Detect which cell encompasses the target text, then output its (X, Y) center coordinate. 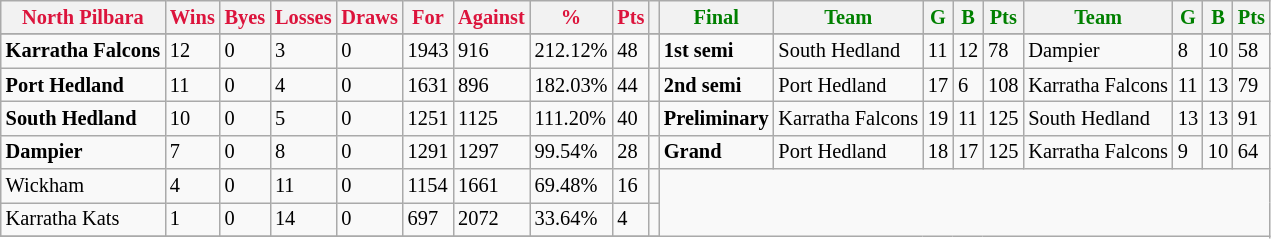
1st semi (716, 51)
Losses (303, 17)
896 (492, 85)
2nd semi (716, 85)
212.12% (572, 51)
1291 (428, 152)
108 (1003, 85)
1661 (492, 186)
916 (492, 51)
48 (630, 51)
78 (1003, 51)
19 (938, 118)
5 (303, 118)
40 (630, 118)
182.03% (572, 85)
Against (492, 17)
16 (630, 186)
9 (1188, 152)
44 (630, 85)
Draws (369, 17)
99.54% (572, 152)
1943 (428, 51)
For (428, 17)
Preliminary (716, 118)
91 (1252, 118)
58 (1252, 51)
North Pilbara (83, 17)
14 (303, 219)
2072 (492, 219)
Wickham (83, 186)
64 (1252, 152)
33.64% (572, 219)
Byes (245, 17)
3 (303, 51)
7 (192, 152)
6 (968, 85)
18 (938, 152)
1125 (492, 118)
1251 (428, 118)
% (572, 17)
697 (428, 219)
1297 (492, 152)
79 (1252, 85)
1 (192, 219)
Final (716, 17)
1154 (428, 186)
1631 (428, 85)
111.20% (572, 118)
Wins (192, 17)
28 (630, 152)
Grand (716, 152)
Karratha Kats (83, 219)
69.48% (572, 186)
